From the cell containing the given text, extract its center point as (x, y) coordinate. 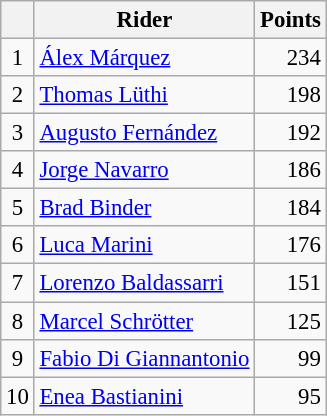
192 (290, 133)
186 (290, 170)
99 (290, 358)
Marcel Schrötter (144, 321)
Álex Márquez (144, 58)
3 (18, 133)
Lorenzo Baldassarri (144, 283)
Enea Bastianini (144, 396)
Jorge Navarro (144, 170)
198 (290, 95)
Points (290, 20)
176 (290, 245)
1 (18, 58)
151 (290, 283)
4 (18, 170)
5 (18, 208)
234 (290, 58)
184 (290, 208)
8 (18, 321)
2 (18, 95)
95 (290, 396)
Thomas Lüthi (144, 95)
7 (18, 283)
Rider (144, 20)
Fabio Di Giannantonio (144, 358)
Luca Marini (144, 245)
9 (18, 358)
6 (18, 245)
Brad Binder (144, 208)
Augusto Fernández (144, 133)
125 (290, 321)
10 (18, 396)
